Extract the (X, Y) coordinate from the center of the cell holding the provided text.  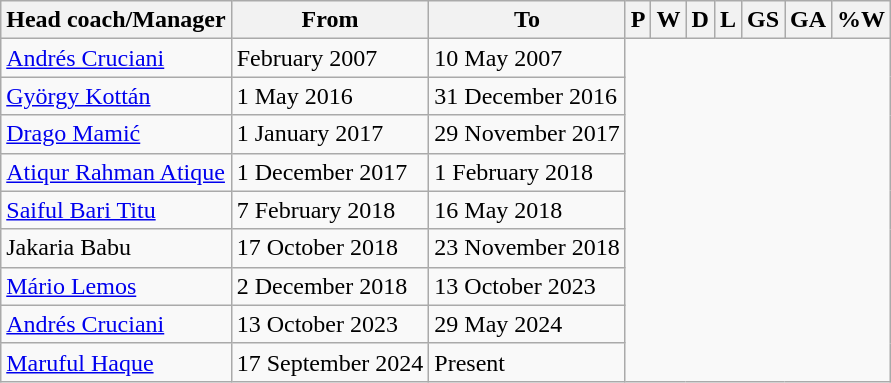
Maruful Haque (116, 362)
GA (808, 20)
7 February 2018 (330, 210)
Mário Lemos (116, 286)
1 February 2018 (527, 172)
29 May 2024 (527, 324)
L (728, 20)
Atiqur Rahman Atique (116, 172)
To (527, 20)
Jakaria Babu (116, 248)
1 May 2016 (330, 96)
P (638, 20)
Present (527, 362)
February 2007 (330, 58)
Head coach/Manager (116, 20)
%W (862, 20)
From (330, 20)
17 September 2024 (330, 362)
Drago Mamić (116, 134)
1 January 2017 (330, 134)
16 May 2018 (527, 210)
17 October 2018 (330, 248)
GS (762, 20)
W (668, 20)
D (700, 20)
31 December 2016 (527, 96)
György Kottán (116, 96)
23 November 2018 (527, 248)
29 November 2017 (527, 134)
10 May 2007 (527, 58)
Saiful Bari Titu (116, 210)
2 December 2018 (330, 286)
1 December 2017 (330, 172)
